Determine the (x, y) coordinate at the center of the cell enclosing the given text.  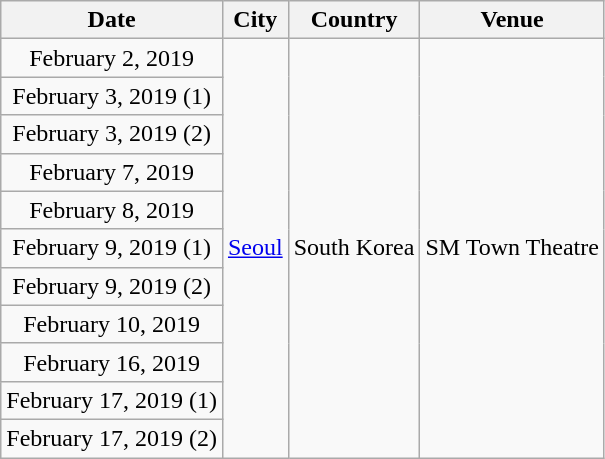
February 17, 2019 (1) (112, 400)
February 9, 2019 (1) (112, 248)
Venue (512, 20)
February 10, 2019 (112, 324)
South Korea (354, 248)
February 7, 2019 (112, 172)
City (255, 20)
February 3, 2019 (1) (112, 96)
Country (354, 20)
Seoul (255, 248)
February 9, 2019 (2) (112, 286)
February 8, 2019 (112, 210)
Date (112, 20)
SM Town Theatre (512, 248)
February 17, 2019 (2) (112, 438)
February 2, 2019 (112, 58)
February 3, 2019 (2) (112, 134)
February 16, 2019 (112, 362)
